Locate the cell with the specified text and output its [X, Y] center coordinate. 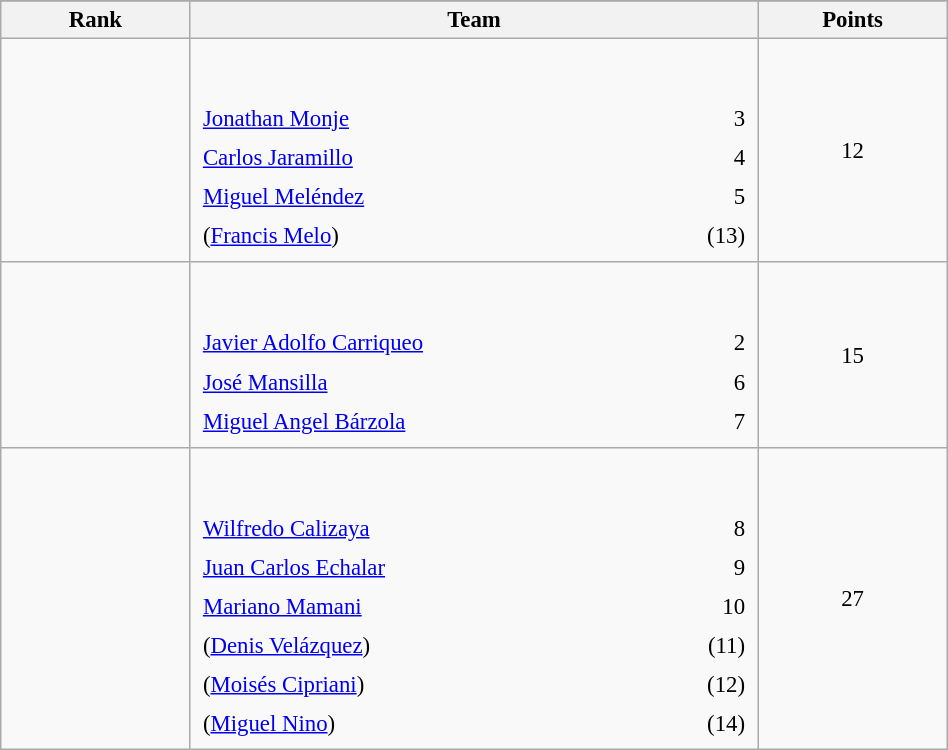
7 [728, 421]
José Mansilla [450, 382]
Carlos Jaramillo [413, 158]
8 [695, 528]
9 [695, 567]
2 [728, 343]
Javier Adolfo Carriqueo [450, 343]
Wilfredo Calizaya [418, 528]
10 [695, 606]
27 [852, 598]
(13) [690, 236]
(Miguel Nino) [418, 723]
Jonathan Monje [413, 119]
(14) [695, 723]
Mariano Mamani [418, 606]
(Denis Velázquez) [418, 645]
4 [690, 158]
Team [474, 20]
Jonathan Monje 3 Carlos Jaramillo 4 Miguel Meléndez 5 (Francis Melo) (13) [474, 151]
(11) [695, 645]
Miguel Angel Bárzola [450, 421]
6 [728, 382]
Javier Adolfo Carriqueo 2 José Mansilla 6 Miguel Angel Bárzola 7 [474, 354]
Points [852, 20]
5 [690, 197]
Miguel Meléndez [413, 197]
(Francis Melo) [413, 236]
(12) [695, 684]
(Moisés Cipriani) [418, 684]
12 [852, 151]
3 [690, 119]
15 [852, 354]
Rank [96, 20]
Wilfredo Calizaya 8 Juan Carlos Echalar 9 Mariano Mamani 10 (Denis Velázquez) (11) (Moisés Cipriani) (12) (Miguel Nino) (14) [474, 598]
Juan Carlos Echalar [418, 567]
